Identify which cell holds the provided text, then report its [x, y] central coordinate. 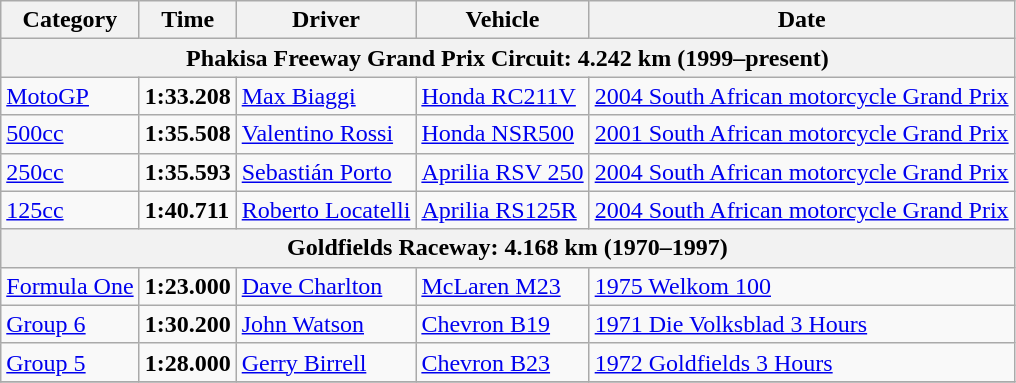
Formula One [70, 286]
1:23.000 [188, 286]
Group 6 [70, 324]
John Watson [326, 324]
1:35.593 [188, 172]
Roberto Locatelli [326, 210]
Valentino Rossi [326, 134]
Chevron B23 [502, 362]
250cc [70, 172]
Honda NSR500 [502, 134]
Category [70, 20]
Phakisa Freeway Grand Prix Circuit: 4.242 km (1999–present) [508, 58]
Gerry Birrell [326, 362]
1975 Welkom 100 [802, 286]
1:30.200 [188, 324]
500cc [70, 134]
McLaren M23 [502, 286]
1:40.711 [188, 210]
125cc [70, 210]
1972 Goldfields 3 Hours [802, 362]
Honda RC211V [502, 96]
Max Biaggi [326, 96]
Sebastián Porto [326, 172]
1:35.508 [188, 134]
Time [188, 20]
Aprilia RS125R [502, 210]
MotoGP [70, 96]
Group 5 [70, 362]
2001 South African motorcycle Grand Prix [802, 134]
Chevron B19 [502, 324]
Aprilia RSV 250 [502, 172]
1:28.000 [188, 362]
Vehicle [502, 20]
Dave Charlton [326, 286]
Driver [326, 20]
Date [802, 20]
1:33.208 [188, 96]
Goldfields Raceway: 4.168 km (1970–1997) [508, 248]
1971 Die Volksblad 3 Hours [802, 324]
